Search for the cell housing the specified text and yield its (x, y) center coordinate. 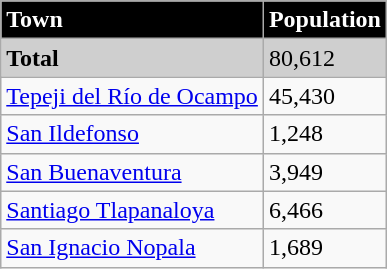
Total (132, 58)
San Ignacio Nopala (132, 248)
1,248 (324, 134)
80,612 (324, 58)
Tepeji del Río de Ocampo (132, 96)
3,949 (324, 172)
San Ildefonso (132, 134)
1,689 (324, 248)
San Buenaventura (132, 172)
45,430 (324, 96)
6,466 (324, 210)
Town (132, 20)
Santiago Tlapanaloya (132, 210)
Population (324, 20)
